Pinpoint the cell where the given text exists, returning its [X, Y] midpoint coordinate. 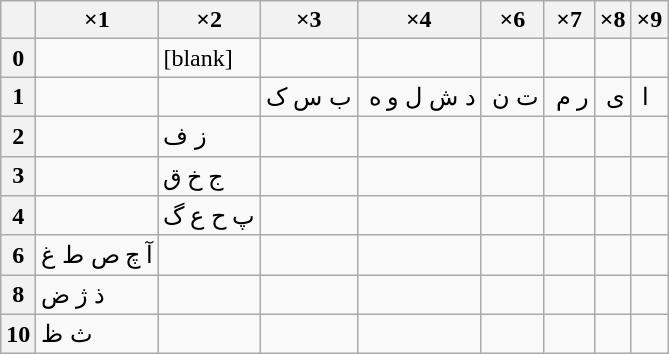
4 [18, 216]
×3 [308, 20]
3 [18, 176]
10 [18, 334]
ﺫ ژ ﺽ [97, 295]
×8 [612, 20]
6 [18, 255]
‎ ﺕ ﻥ [513, 97]
8 [18, 295]
آ چ ﺹ ﻁ ﻍ [97, 255]
×6 [513, 20]
×9 [650, 20]
0 [18, 58]
ﺙ ﻅ [97, 334]
‎ ﺩ ﺵ ﻝ ﻭ ﻩ [419, 97]
ﺝ ﺥ ﻕ [210, 176]
×7 [569, 20]
[blank] [210, 58]
ﺯ ﻑ [210, 136]
1 [18, 97]
‎ ی [612, 97]
ﺏ ﺱ ک [308, 97]
پ ﺡ ﻉ گ [210, 216]
×4 [419, 20]
×2 [210, 20]
2 [18, 136]
×1 [97, 20]
‎ ﺍ [650, 97]
‎ ﺭ ﻡ [569, 97]
